Scan for the cell matching the given text and deliver its (x, y) coordinate at center. 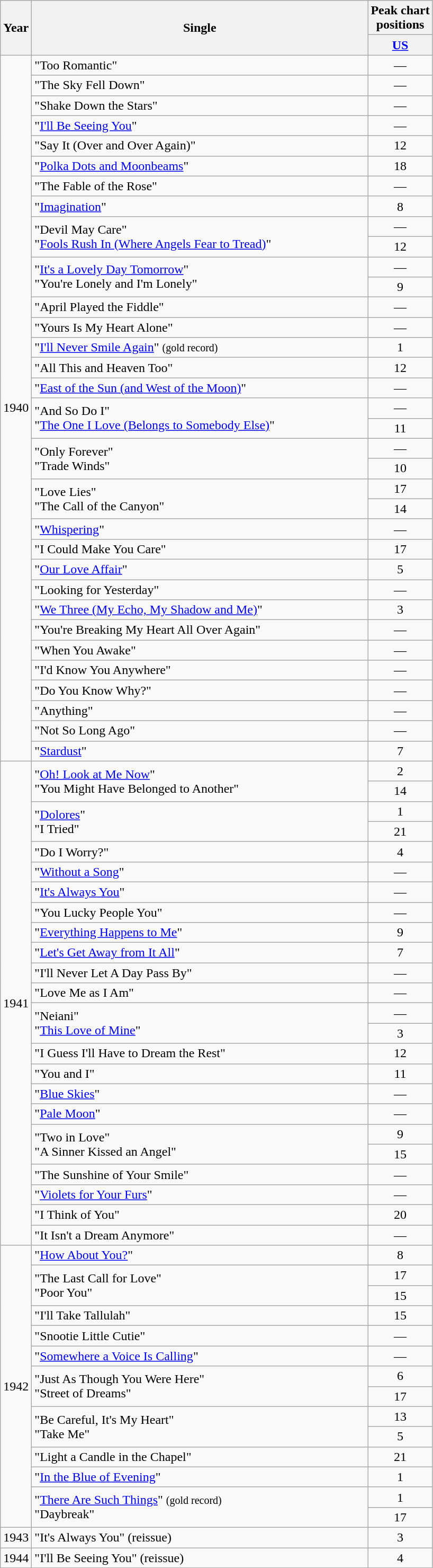
"The Sky Fell Down" (200, 85)
"Love Lies""The Call of the Canyon" (200, 499)
"I'll Be Seeing You" (reissue) (200, 1557)
"It's Always You" (reissue) (200, 1537)
"Too Romantic" (200, 65)
"Looking for Yesterday" (200, 590)
"It's Always You" (200, 892)
"The Fable of the Rose" (200, 186)
"You and I" (200, 1074)
6 (400, 1376)
"You Lucky People You" (200, 912)
"I Could Make You Care" (200, 549)
"Shake Down the Stars" (200, 105)
"Just As Though You Were Here""Street of Dreams" (200, 1386)
13 (400, 1416)
"Imagination" (200, 206)
Single (200, 28)
"Oh! Look at Me Now" "You Might Have Belonged to Another" (200, 781)
"Pale Moon" (200, 1114)
"Let's Get Away from It All" (200, 953)
"Violets for Your Furs" (200, 1194)
Year (16, 28)
1944 (16, 1557)
"Dolores" "I Tried" (200, 821)
"There Are Such Things" (gold record)"Daybreak" (200, 1507)
"Devil May Care""Fools Rush In (Where Angels Fear to Tread)" (200, 236)
"We Three (My Echo, My Shadow and Me)" (200, 610)
"Our Love Affair" (200, 569)
"Only Forever""Trade Winds" (200, 458)
"Anything" (200, 711)
"Without a Song" (200, 872)
"Somewhere a Voice Is Calling" (200, 1356)
"Snootie Little Cutie" (200, 1336)
"You're Breaking My Heart All Over Again" (200, 630)
20 (400, 1215)
"Stardust" (200, 751)
"Neiani""This Love of Mine" (200, 1023)
"Two in Love""A Sinner Kissed an Angel" (200, 1144)
"The Last Call for Love""Poor You" (200, 1286)
US (400, 45)
"The Sunshine of Your Smile" (200, 1174)
"East of the Sun (and West of the Moon)" (200, 388)
"Love Me as I Am" (200, 993)
2 (400, 771)
"I'll Be Seeing You" (200, 126)
"Polka Dots and Moonbeams" (200, 166)
"In the Blue of Evening" (200, 1477)
1943 (16, 1537)
"Whispering" (200, 529)
"Yours Is My Heart Alone" (200, 327)
10 (400, 468)
"I'd Know You Anywhere" (200, 670)
1941 (16, 1003)
"Do I Worry?" (200, 852)
"Everything Happens to Me" (200, 933)
Peak chartpositions (400, 18)
"I Think of You" (200, 1215)
"How About You?" (200, 1255)
"Blue Skies" (200, 1094)
"Light a Candle in the Chapel" (200, 1457)
"I'll Never Let A Day Pass By" (200, 973)
"When You Awake" (200, 650)
"It's a Lovely Day Tomorrow" "You're Lonely and I'm Lonely" (200, 277)
"I'll Take Tallulah" (200, 1316)
"It Isn't a Dream Anymore" (200, 1235)
"All This and Heaven Too" (200, 368)
"Be Careful, It's My Heart""Take Me" (200, 1427)
"I Guess I'll Have to Dream the Rest" (200, 1053)
"I'll Never Smile Again" (gold record) (200, 348)
1942 (16, 1386)
"And So Do I""The One I Love (Belongs to Somebody Else)" (200, 418)
"April Played the Fiddle" (200, 307)
"Not So Long Ago" (200, 731)
"Do You Know Why?" (200, 690)
"Say It (Over and Over Again)" (200, 146)
1940 (16, 408)
18 (400, 166)
